Identify which cell holds the provided text, then report its [X, Y] central coordinate. 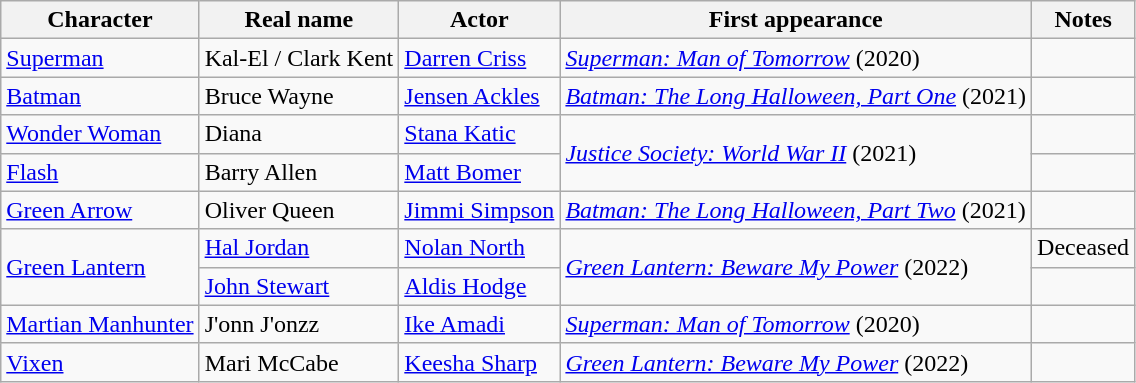
Vixen [100, 362]
Aldis Hodge [480, 286]
Actor [480, 20]
Oliver Queen [299, 210]
Flash [100, 172]
Matt Bomer [480, 172]
John Stewart [299, 286]
Barry Allen [299, 172]
Real name [299, 20]
Superman [100, 58]
Green Lantern [100, 267]
Kal-El / Clark Kent [299, 58]
Batman: The Long Halloween, Part Two (2021) [796, 210]
Martian Manhunter [100, 324]
Mari McCabe [299, 362]
Jimmi Simpson [480, 210]
Hal Jordan [299, 248]
Nolan North [480, 248]
Ike Amadi [480, 324]
Diana [299, 134]
Stana Katic [480, 134]
Wonder Woman [100, 134]
J'onn J'onzz [299, 324]
Character [100, 20]
Batman: The Long Halloween, Part One (2021) [796, 96]
Justice Society: World War II (2021) [796, 153]
Notes [1084, 20]
Deceased [1084, 248]
Batman [100, 96]
Jensen Ackles [480, 96]
Darren Criss [480, 58]
Bruce Wayne [299, 96]
Green Arrow [100, 210]
First appearance [796, 20]
Keesha Sharp [480, 362]
